Detect which cell encompasses the target text, then output its [X, Y] center coordinate. 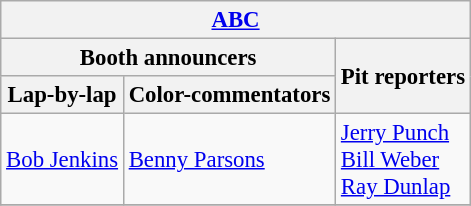
Color-commentators [229, 95]
Bob Jenkins [62, 160]
Lap-by-lap [62, 95]
Booth announcers [168, 58]
Pit reporters [404, 76]
Jerry Punch Bill Weber Ray Dunlap [404, 160]
Benny Parsons [229, 160]
ABC [236, 20]
